Return the [x, y] coordinate for the center point of the cell that contains the specified text.  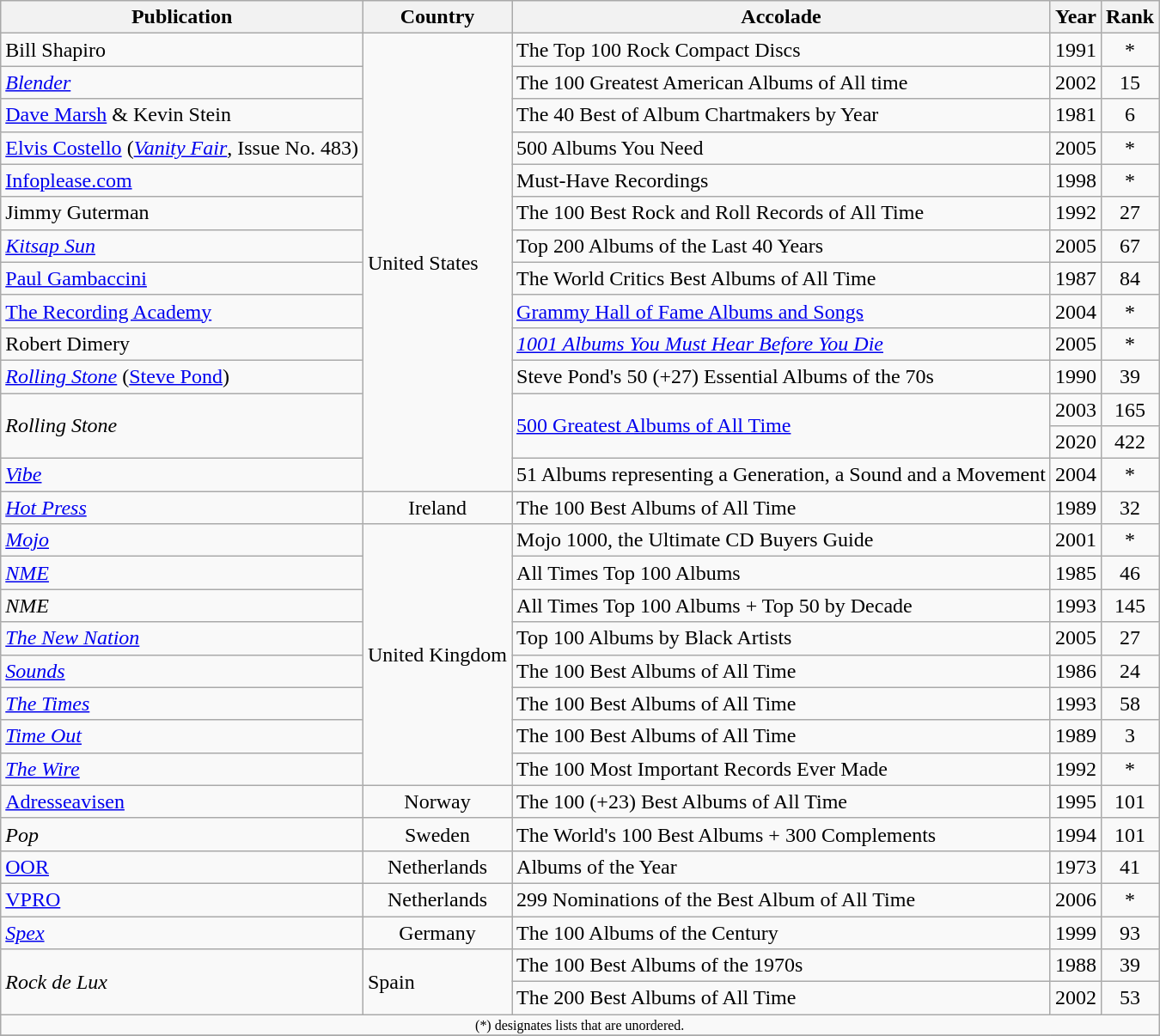
2006 [1076, 899]
The 100 Greatest American Albums of All time [782, 82]
The World's 100 Best Albums + 300 Complements [782, 834]
Elvis Costello (Vanity Fair, Issue No. 483) [182, 148]
Albums of the Year [782, 867]
1991 [1076, 50]
Country [437, 17]
The Top 100 Rock Compact Discs [782, 50]
Infoplease.com [182, 180]
The 100 Best Rock and Roll Records of All Time [782, 213]
1994 [1076, 834]
Norway [437, 801]
1001 Albums You Must Hear Before You Die [782, 344]
145 [1131, 606]
1998 [1076, 180]
United Kingdom [437, 655]
53 [1131, 998]
2003 [1076, 410]
Rolling Stone (Steve Pond) [182, 376]
Accolade [782, 17]
The New Nation [182, 638]
The 100 (+23) Best Albums of All Time [782, 801]
The 200 Best Albums of All Time [782, 998]
Adresseavisen [182, 801]
Mojo [182, 540]
1990 [1076, 376]
VPRO [182, 899]
Grammy Hall of Fame Albums and Songs [782, 311]
Dave Marsh & Kevin Stein [182, 115]
The 100 Most Important Records Ever Made [782, 769]
Sweden [437, 834]
Kitsap Sun [182, 246]
1987 [1076, 278]
Robert Dimery [182, 344]
Pop [182, 834]
Top 100 Albums by Black Artists [782, 638]
93 [1131, 932]
6 [1131, 115]
1995 [1076, 801]
Sounds [182, 671]
500 Greatest Albums of All Time [782, 426]
Year [1076, 17]
Spain [437, 982]
24 [1131, 671]
46 [1131, 573]
Time Out [182, 736]
1981 [1076, 115]
Publication [182, 17]
Blender [182, 82]
Hot Press [182, 508]
Rank [1131, 17]
15 [1131, 82]
The Recording Academy [182, 311]
The 40 Best of Album Chartmakers by Year [782, 115]
Rolling Stone [182, 426]
41 [1131, 867]
Steve Pond's 50 (+27) Essential Albums of the 70s [782, 376]
32 [1131, 508]
Spex [182, 932]
Jimmy Guterman [182, 213]
United States [437, 263]
Germany [437, 932]
(*) designates lists that are unordered. [580, 1025]
1999 [1076, 932]
Must-Have Recordings [782, 180]
Ireland [437, 508]
The Wire [182, 769]
3 [1131, 736]
Paul Gambaccini [182, 278]
The 100 Albums of the Century [782, 932]
299 Nominations of the Best Album of All Time [782, 899]
Vibe [182, 475]
1985 [1076, 573]
The Times [182, 704]
51 Albums representing a Generation, a Sound and a Movement [782, 475]
84 [1131, 278]
The World Critics Best Albums of All Time [782, 278]
Top 200 Albums of the Last 40 Years [782, 246]
165 [1131, 410]
58 [1131, 704]
Bill Shapiro [182, 50]
1988 [1076, 966]
2001 [1076, 540]
67 [1131, 246]
OOR [182, 867]
The 100 Best Albums of the 1970s [782, 966]
Mojo 1000, the Ultimate CD Buyers Guide [782, 540]
All Times Top 100 Albums + Top 50 by Decade [782, 606]
1986 [1076, 671]
1973 [1076, 867]
All Times Top 100 Albums [782, 573]
Rock de Lux [182, 982]
422 [1131, 442]
2020 [1076, 442]
500 Albums You Need [782, 148]
